Provide the (X, Y) coordinate of the cell's center where the given text is located.  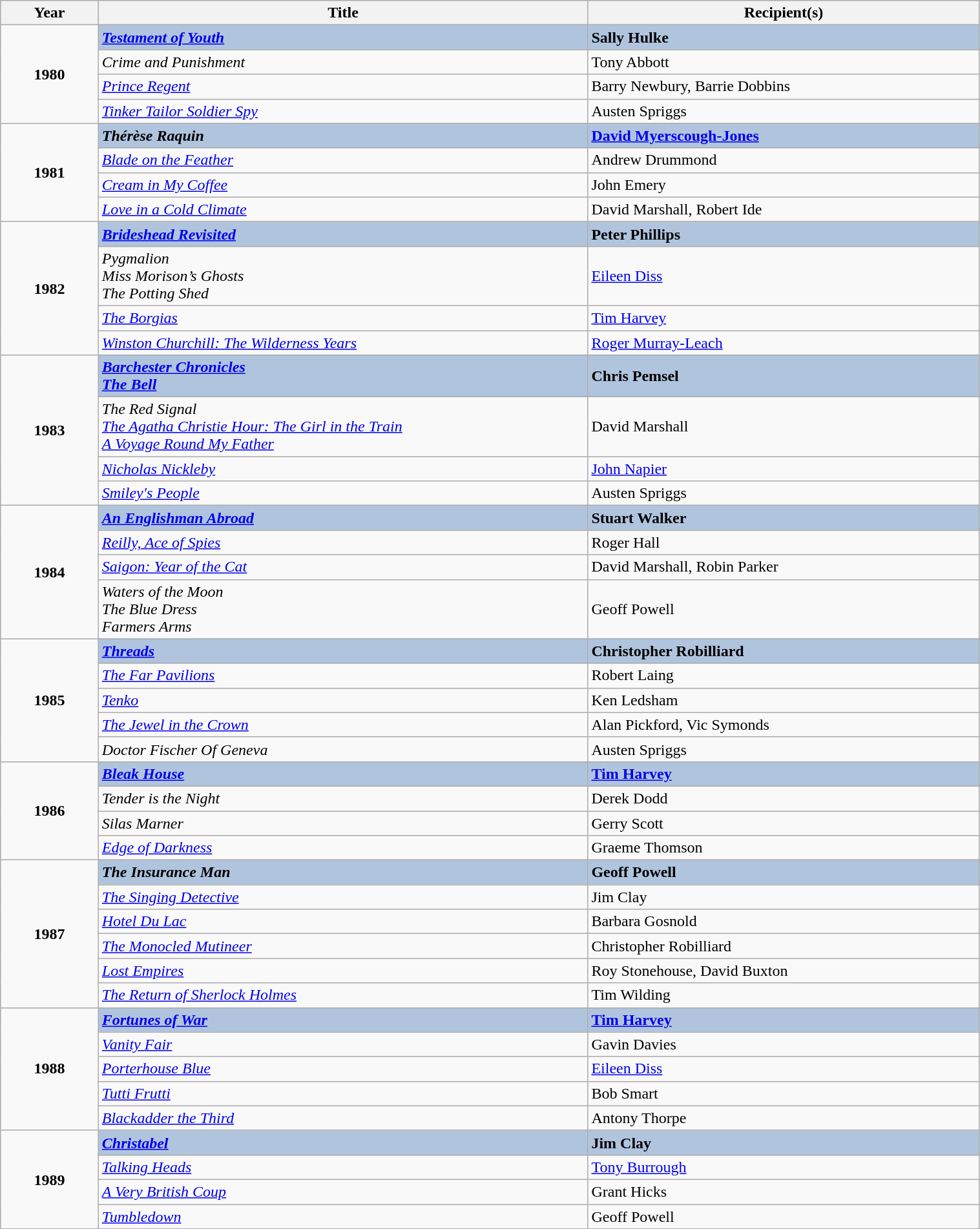
Title (343, 13)
Crime and Punishment (343, 62)
John Napier (784, 469)
Prince Regent (343, 87)
Porterhouse Blue (343, 1069)
Tenko (343, 700)
PygmalionMiss Morison’s GhostsThe Potting Shed (343, 276)
Brideshead Revisited (343, 234)
Graeme Thomson (784, 848)
The Far Pavilions (343, 676)
1982 (50, 288)
Thérèse Raquin (343, 136)
Ken Ledsham (784, 700)
Sally Hulke (784, 37)
Testament of Youth (343, 37)
Silas Marner (343, 823)
Gavin Davies (784, 1044)
A Very British Coup (343, 1192)
1980 (50, 74)
Doctor Fischer Of Geneva (343, 749)
Waters of the MoonThe Blue DressFarmers Arms (343, 609)
The Jewel in the Crown (343, 725)
Lost Empires (343, 971)
Saigon: Year of the Cat (343, 567)
An Englishman Abroad (343, 518)
Blackadder the Third (343, 1118)
The Singing Detective (343, 897)
Gerry Scott (784, 823)
David Marshall, Robert Ide (784, 209)
The Monocled Mutineer (343, 946)
Barry Newbury, Barrie Dobbins (784, 87)
David Myerscough-Jones (784, 136)
Tim Wilding (784, 995)
1989 (50, 1179)
Stuart Walker (784, 518)
Derek Dodd (784, 798)
David Marshall, Robin Parker (784, 567)
Nicholas Nickleby (343, 469)
1981 (50, 172)
Roger Hall (784, 542)
1983 (50, 430)
Threads (343, 651)
Roy Stonehouse, David Buxton (784, 971)
Winston Churchill: The Wilderness Years (343, 343)
Robert Laing (784, 676)
Bleak House (343, 774)
The Borgias (343, 318)
Tutti Frutti (343, 1093)
Grant Hicks (784, 1192)
Christabel (343, 1142)
1984 (50, 572)
Barbara Gosnold (784, 922)
John Emery (784, 185)
Chris Pemsel (784, 376)
Year (50, 13)
Roger Murray-Leach (784, 343)
Fortunes of War (343, 1020)
Tumbledown (343, 1216)
The Red SignalThe Agatha Christie Hour: The Girl in the TrainA Voyage Round My Father (343, 427)
1988 (50, 1069)
The Return of Sherlock Holmes (343, 995)
Love in a Cold Climate (343, 209)
Antony Thorpe (784, 1118)
Edge of Darkness (343, 848)
Peter Phillips (784, 234)
1987 (50, 934)
1985 (50, 700)
Blade on the Feather (343, 160)
Tender is the Night (343, 798)
Tony Burrough (784, 1167)
Vanity Fair (343, 1044)
Tony Abbott (784, 62)
Bob Smart (784, 1093)
Reilly, Ace of Spies (343, 542)
The Insurance Man (343, 873)
Talking Heads (343, 1167)
Barchester ChroniclesThe Bell (343, 376)
David Marshall (784, 427)
Hotel Du Lac (343, 922)
Andrew Drummond (784, 160)
Smiley's People (343, 493)
1986 (50, 811)
Recipient(s) (784, 13)
Alan Pickford, Vic Symonds (784, 725)
Cream in My Coffee (343, 185)
Tinker Tailor Soldier Spy (343, 111)
